Detect which cell encompasses the target text, then output its (x, y) center coordinate. 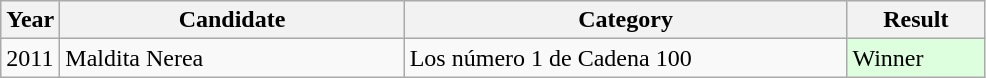
Year (30, 20)
Result (916, 20)
Winner (916, 58)
Los número 1 de Cadena 100 (626, 58)
Maldita Nerea (232, 58)
Candidate (232, 20)
2011 (30, 58)
Category (626, 20)
